Determine the (X, Y) coordinate at the center of the cell enclosing the given text.  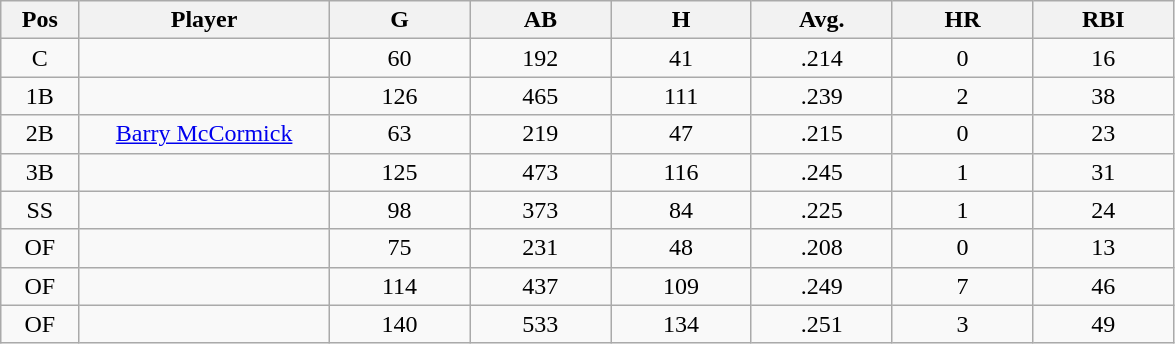
125 (400, 172)
.251 (822, 324)
1B (40, 96)
Barry McCormick (204, 134)
.225 (822, 210)
AB (540, 20)
231 (540, 248)
.245 (822, 172)
134 (682, 324)
3B (40, 172)
98 (400, 210)
49 (1104, 324)
.214 (822, 58)
60 (400, 58)
533 (540, 324)
140 (400, 324)
.249 (822, 286)
SS (40, 210)
G (400, 20)
38 (1104, 96)
.215 (822, 134)
Pos (40, 20)
219 (540, 134)
23 (1104, 134)
47 (682, 134)
75 (400, 248)
48 (682, 248)
437 (540, 286)
Player (204, 20)
2B (40, 134)
7 (962, 286)
16 (1104, 58)
RBI (1104, 20)
C (40, 58)
Avg. (822, 20)
.239 (822, 96)
2 (962, 96)
473 (540, 172)
H (682, 20)
.208 (822, 248)
13 (1104, 248)
109 (682, 286)
HR (962, 20)
373 (540, 210)
465 (540, 96)
116 (682, 172)
111 (682, 96)
126 (400, 96)
41 (682, 58)
84 (682, 210)
192 (540, 58)
46 (1104, 286)
31 (1104, 172)
3 (962, 324)
24 (1104, 210)
63 (400, 134)
114 (400, 286)
